Return the (x, y) coordinate for the center point of the cell that contains the specified text.  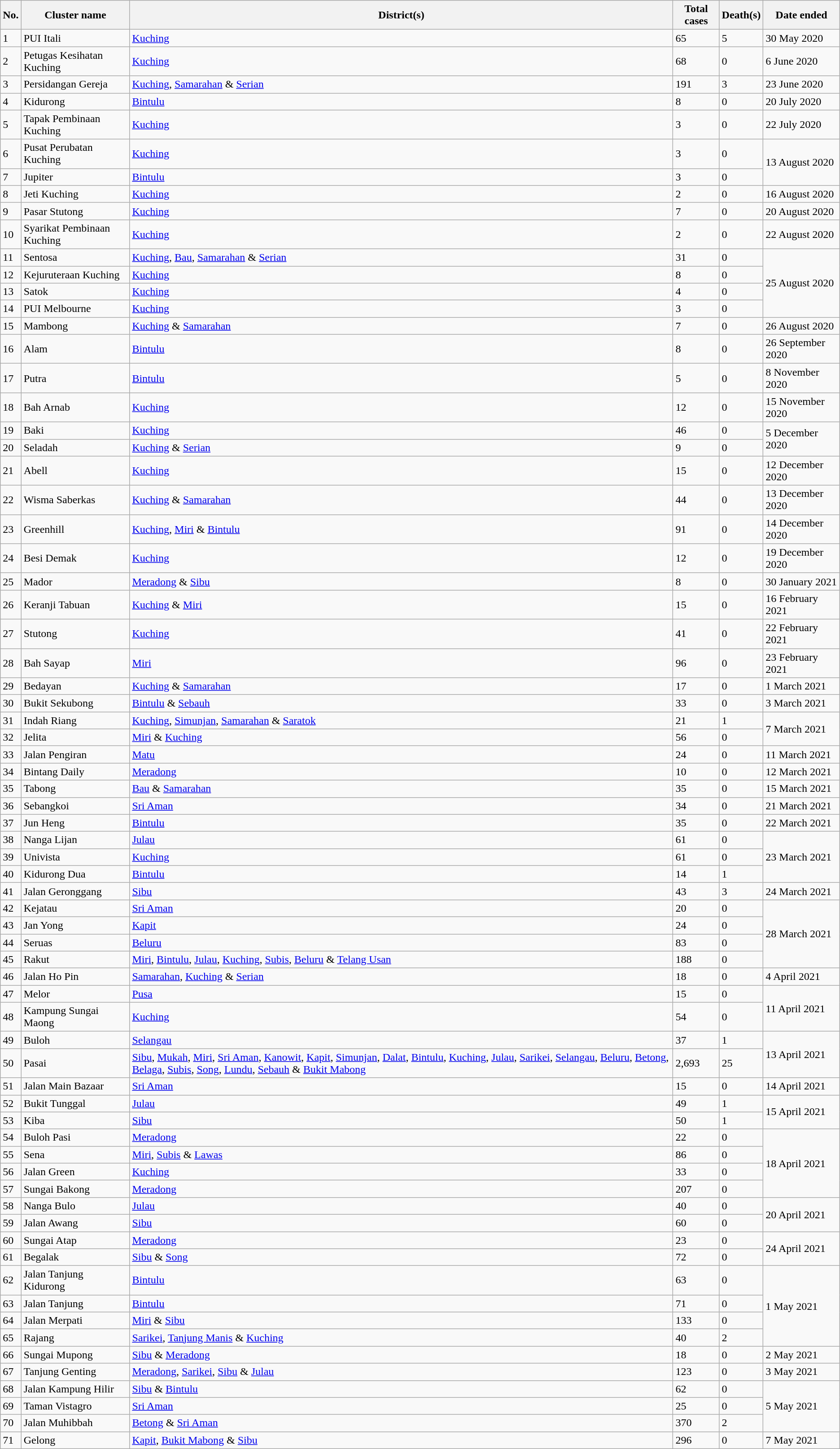
16 (11, 349)
Sungai Mupong (75, 1355)
Kejatau (75, 908)
16 August 2020 (801, 194)
Jeti Kuching (75, 194)
Jalan Kampung Hilir (75, 1389)
Death(s) (741, 15)
Jan Yong (75, 925)
Miri, Subis & Lawas (401, 1155)
Meradong & Sibu (401, 581)
Total cases (696, 15)
11 (11, 257)
26 September 2020 (801, 349)
52 (11, 1103)
Seladah (75, 448)
Kuching & Serian (401, 448)
Bau & Samarahan (401, 789)
Kuching & Miri (401, 604)
188 (696, 960)
Jalan Merpati (75, 1321)
Kapit, Bukit Mabong & Sibu (401, 1440)
Sarikei, Tanjung Manis & Kuching (401, 1338)
Sibu & Song (401, 1257)
45 (11, 960)
11 April 2021 (801, 1008)
Sebangkoi (75, 806)
Buloh Pasi (75, 1137)
Bah Arnab (75, 408)
Meradong, Sarikei, Sibu & Julau (401, 1372)
Stutong (75, 634)
Nanga Lijan (75, 840)
Kejuruteraan Kuching (75, 274)
Rakut (75, 960)
24 April 2021 (801, 1249)
7 March 2021 (801, 729)
53 (11, 1120)
Pasar Stutong (75, 211)
Pasai (75, 1063)
Sungai Bakong (75, 1189)
Bah Sayap (75, 663)
23 June 2020 (801, 84)
48 (11, 1017)
Sentosa (75, 257)
Mambong (75, 326)
5 May 2021 (801, 1406)
Bedayan (75, 686)
22 July 2020 (801, 125)
Miri, Bintulu, Julau, Kuching, Subis, Beluru & Telang Usan (401, 960)
12 March 2021 (801, 772)
1 May 2021 (801, 1306)
38 (11, 840)
19 (11, 430)
Jalan Pengiran (75, 755)
47 (11, 994)
Beluru (401, 942)
16 February 2021 (801, 604)
69 (11, 1406)
Samarahan, Kuching & Serian (401, 977)
Jun Heng (75, 823)
Univista (75, 857)
Jelita (75, 738)
Tanjung Genting (75, 1372)
Jalan Tanjung Kidurong (75, 1280)
Kapit (401, 925)
5 December 2020 (801, 439)
Cluster name (75, 15)
6 (11, 154)
Putra (75, 378)
28 (11, 663)
Matu (401, 755)
Jalan Muhibbah (75, 1423)
13 August 2020 (801, 162)
Jalan Tanjung (75, 1304)
26 August 2020 (801, 326)
Sibu & Bintulu (401, 1389)
Begalak (75, 1257)
14 April 2021 (801, 1086)
57 (11, 1189)
Kidurong (75, 101)
32 (11, 738)
Betong & Sri Aman (401, 1423)
30 (11, 703)
District(s) (401, 15)
Jalan Green (75, 1172)
Jalan Main Bazaar (75, 1086)
29 (11, 686)
Date ended (801, 15)
22 March 2021 (801, 823)
3 May 2021 (801, 1372)
Satok (75, 292)
Pusat Perubatan Kuching (75, 154)
PUI Itali (75, 38)
2 May 2021 (801, 1355)
Sena (75, 1155)
22 February 2021 (801, 634)
123 (696, 1372)
30 January 2021 (801, 581)
28 March 2021 (801, 934)
30 May 2020 (801, 38)
51 (11, 1086)
19 December 2020 (801, 558)
Kampung Sungai Maong (75, 1017)
15 April 2021 (801, 1112)
Jalan Ho Pin (75, 977)
Bintulu & Sebauh (401, 703)
25 August 2020 (801, 283)
7 May 2021 (801, 1440)
191 (696, 84)
20 April 2021 (801, 1214)
20 August 2020 (801, 211)
Keranji Tabuan (75, 604)
23 February 2021 (801, 663)
2,693 (696, 1063)
21 March 2021 (801, 806)
Miri & Sibu (401, 1321)
Syarikat Pembinaan Kuching (75, 234)
67 (11, 1372)
72 (696, 1257)
91 (696, 529)
Nanga Bulo (75, 1206)
Abell (75, 470)
22 August 2020 (801, 234)
12 December 2020 (801, 470)
Mador (75, 581)
Sibu & Meradong (401, 1355)
Kuching, Miri & Bintulu (401, 529)
4 April 2021 (801, 977)
Wisma Saberkas (75, 500)
Bukit Sekubong (75, 703)
No. (11, 15)
66 (11, 1355)
Miri & Kuching (401, 738)
133 (696, 1321)
PUI Melbourne (75, 309)
1 March 2021 (801, 686)
11 March 2021 (801, 755)
Besi Demak (75, 558)
Miri (401, 663)
Baki (75, 430)
55 (11, 1155)
296 (696, 1440)
24 March 2021 (801, 891)
Kuching, Simunjan, Samarahan & Saratok (401, 720)
83 (696, 942)
86 (696, 1155)
13 April 2021 (801, 1055)
15 March 2021 (801, 789)
39 (11, 857)
Jalan Geronggang (75, 891)
26 (11, 604)
Alam (75, 349)
23 March 2021 (801, 857)
64 (11, 1321)
Persidangan Gereja (75, 84)
Pusa (401, 994)
207 (696, 1189)
Petugas Kesihatan Kuching (75, 61)
Seruas (75, 942)
13 December 2020 (801, 500)
Taman Vistagro (75, 1406)
15 November 2020 (801, 408)
Bukit Tunggal (75, 1103)
36 (11, 806)
Greenhill (75, 529)
Jalan Awang (75, 1223)
Tapak Pembinaan Kuching (75, 125)
14 December 2020 (801, 529)
13 (11, 292)
Sungai Atap (75, 1240)
Buloh (75, 1040)
70 (11, 1423)
Kuching, Samarahan & Serian (401, 84)
59 (11, 1223)
Bintang Daily (75, 772)
370 (696, 1423)
58 (11, 1206)
8 November 2020 (801, 378)
Kidurong Dua (75, 874)
Indah Riang (75, 720)
42 (11, 908)
Kuching, Bau, Samarahan & Serian (401, 257)
Kiba (75, 1120)
6 June 2020 (801, 61)
18 April 2021 (801, 1163)
20 July 2020 (801, 101)
Gelong (75, 1440)
27 (11, 634)
Selangau (401, 1040)
3 March 2021 (801, 703)
Jupiter (75, 177)
Rajang (75, 1338)
Tabong (75, 789)
Melor (75, 994)
96 (696, 663)
